Return [x, y] of the center of cell containing provided text 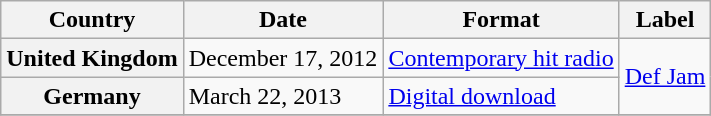
March 22, 2013 [283, 96]
Country [92, 20]
United Kingdom [92, 58]
December 17, 2012 [283, 58]
Date [283, 20]
Germany [92, 96]
Format [501, 20]
Label [665, 20]
Def Jam [665, 77]
Contemporary hit radio [501, 58]
Digital download [501, 96]
